Determine the (X, Y) coordinate at the center of the cell enclosing the given text.  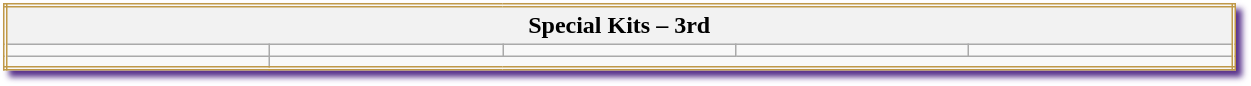
Special Kits – 3rd (619, 25)
